For the text-containing cell, return its midpoint in [x, y] coordinate format. 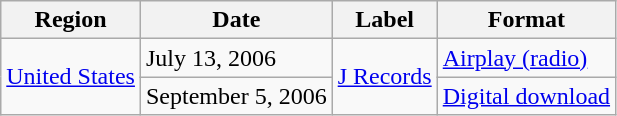
Date [236, 20]
Region [71, 20]
J Records [384, 77]
Digital download [526, 96]
July 13, 2006 [236, 58]
Label [384, 20]
United States [71, 77]
Format [526, 20]
Airplay (radio) [526, 58]
September 5, 2006 [236, 96]
